Identify which cell holds the provided text, then report its (x, y) central coordinate. 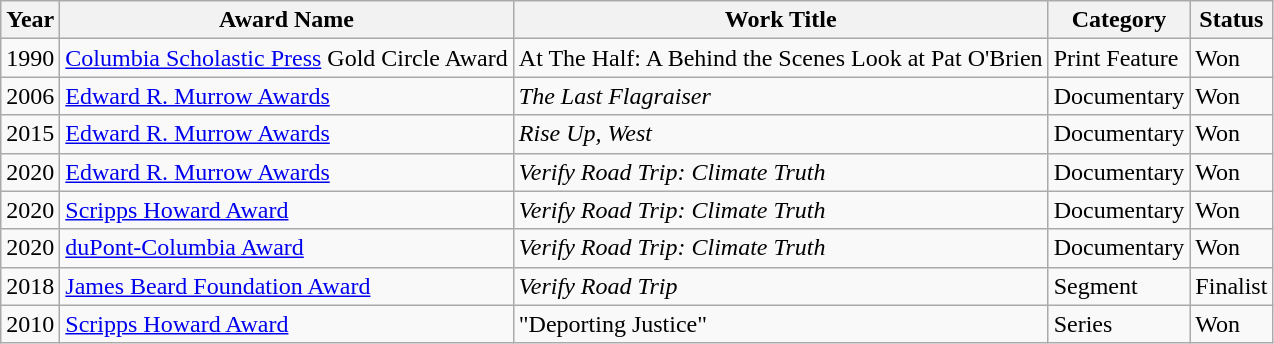
Category (1119, 20)
At The Half: A Behind the Scenes Look at Pat O'Brien (780, 58)
The Last Flagraiser (780, 96)
2015 (30, 134)
2006 (30, 96)
Series (1119, 324)
Year (30, 20)
2010 (30, 324)
Verify Road Trip (780, 286)
Work Title (780, 20)
Award Name (286, 20)
Segment (1119, 286)
Columbia Scholastic Press Gold Circle Award (286, 58)
James Beard Foundation Award (286, 286)
2018 (30, 286)
1990 (30, 58)
Status (1232, 20)
Rise Up, West (780, 134)
Finalist (1232, 286)
Print Feature (1119, 58)
"Deporting Justice" (780, 324)
duPont-Columbia Award (286, 248)
